From the cell containing the given text, extract its center point as [x, y] coordinate. 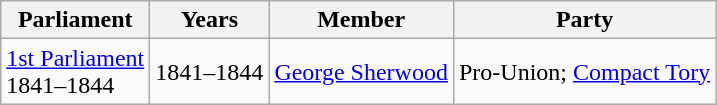
1841–1844 [210, 72]
1st Parliament1841–1844 [76, 72]
Pro-Union; Compact Tory [584, 72]
Parliament [76, 20]
Years [210, 20]
Member [362, 20]
Party [584, 20]
George Sherwood [362, 72]
